Detect which cell encompasses the target text, then output its [X, Y] center coordinate. 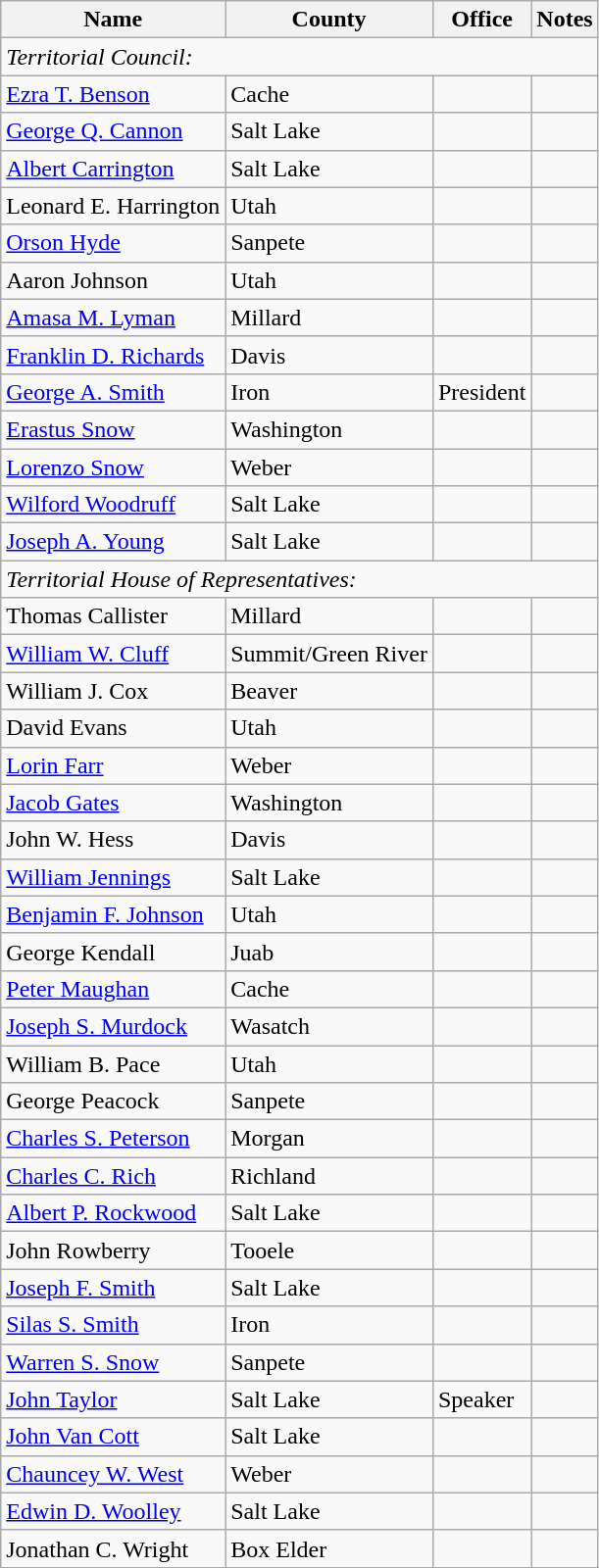
Wasatch [329, 1026]
George Peacock [114, 1102]
Box Elder [329, 1548]
Jonathan C. Wright [114, 1548]
Leonard E. Harrington [114, 206]
William Jennings [114, 877]
Silas S. Smith [114, 1325]
Territorial Council: [300, 57]
County [329, 20]
William W. Cluff [114, 654]
Tooele [329, 1250]
Joseph A. Young [114, 542]
Beaver [329, 691]
William B. Pace [114, 1063]
Benjamin F. Johnson [114, 914]
John Rowberry [114, 1250]
Juab [329, 952]
Richland [329, 1176]
Edwin D. Woolley [114, 1511]
Orson Hyde [114, 243]
Joseph S. Murdock [114, 1026]
President [481, 392]
John Taylor [114, 1399]
Charles S. Peterson [114, 1139]
Erastus Snow [114, 429]
Aaron Johnson [114, 280]
Albert Carrington [114, 169]
Jacob Gates [114, 803]
Thomas Callister [114, 616]
William J. Cox [114, 691]
George Kendall [114, 952]
Peter Maughan [114, 989]
Lorin Farr [114, 765]
Ezra T. Benson [114, 94]
Franklin D. Richards [114, 355]
Albert P. Rockwood [114, 1213]
Lorenzo Snow [114, 467]
Warren S. Snow [114, 1362]
Joseph F. Smith [114, 1288]
Amasa M. Lyman [114, 318]
Morgan [329, 1139]
David Evans [114, 728]
Notes [565, 20]
Charles C. Rich [114, 1176]
John W. Hess [114, 840]
Office [481, 20]
Name [114, 20]
John Van Cott [114, 1437]
George A. Smith [114, 392]
Wilford Woodruff [114, 505]
Speaker [481, 1399]
Territorial House of Representatives: [300, 579]
George Q. Cannon [114, 131]
Summit/Green River [329, 654]
Chauncey W. West [114, 1474]
